Search for the cell housing the specified text and yield its [x, y] center coordinate. 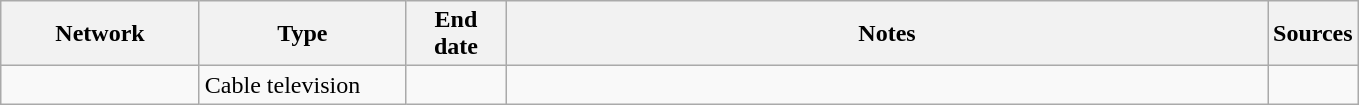
Sources [1314, 34]
Cable television [302, 85]
Notes [886, 34]
Network [100, 34]
Type [302, 34]
End date [456, 34]
